Find where the given text appears and provide that cell's center as [x, y] coordinate. 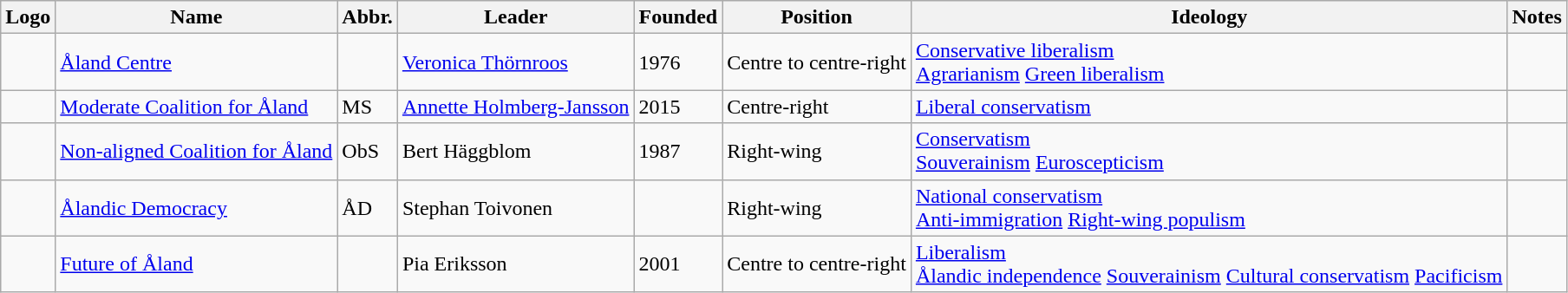
2001 [678, 264]
LiberalismÅlandic independence Souverainism Cultural conservatism Pacificism [1209, 264]
Centre-right [817, 107]
ÅD [368, 208]
Bert Häggblom [515, 151]
MS [368, 107]
Founded [678, 17]
2015 [678, 107]
Stephan Toivonen [515, 208]
1976 [678, 62]
ObS [368, 151]
Notes [1537, 17]
Leader [515, 17]
Liberal conservatism [1209, 107]
Conservative liberalismAgrarianism Green liberalism [1209, 62]
Position [817, 17]
Future of Åland [196, 264]
Ideology [1209, 17]
Annette Holmberg-Jansson [515, 107]
Åland Centre [196, 62]
ConservatismSouverainism Euroscepticism [1209, 151]
Logo [28, 17]
National conservatismAnti-immigration Right-wing populism [1209, 208]
Moderate Coalition for Åland [196, 107]
Ålandic Democracy [196, 208]
Veronica Thörnroos [515, 62]
Name [196, 17]
Abbr. [368, 17]
1987 [678, 151]
Pia Eriksson [515, 264]
Non-aligned Coalition for Åland [196, 151]
